From the cell containing the given text, extract its center point as (X, Y) coordinate. 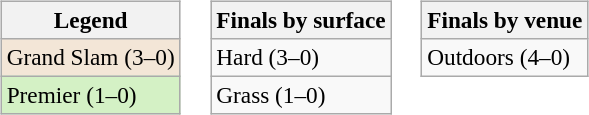
Grass (1–0) (301, 95)
Finals by venue (505, 20)
Outdoors (4–0) (505, 57)
Hard (3–0) (301, 57)
Legend (90, 20)
Grand Slam (3–0) (90, 57)
Premier (1–0) (90, 95)
Finals by surface (301, 20)
